Pinpoint the cell where the given text exists, returning its (x, y) midpoint coordinate. 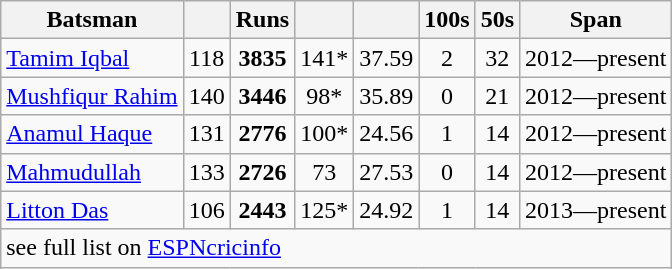
24.56 (386, 134)
141* (324, 58)
50s (497, 20)
Runs (262, 20)
100* (324, 134)
3835 (262, 58)
3446 (262, 96)
100s (447, 20)
2776 (262, 134)
140 (206, 96)
37.59 (386, 58)
27.53 (386, 172)
21 (497, 96)
24.92 (386, 210)
2 (447, 58)
131 (206, 134)
see full list on ESPNcricinfo (336, 248)
35.89 (386, 96)
73 (324, 172)
2013—present (596, 210)
Tamim Iqbal (92, 58)
133 (206, 172)
32 (497, 58)
118 (206, 58)
Anamul Haque (92, 134)
125* (324, 210)
2726 (262, 172)
106 (206, 210)
Litton Das (92, 210)
Batsman (92, 20)
Mahmudullah (92, 172)
Mushfiqur Rahim (92, 96)
Span (596, 20)
98* (324, 96)
2443 (262, 210)
